Pinpoint the cell where the given text exists, returning its (x, y) midpoint coordinate. 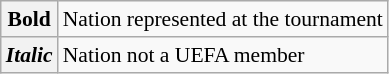
Nation not a UEFA member (223, 55)
Italic (30, 55)
Bold (30, 19)
Nation represented at the tournament (223, 19)
